Return (x, y) of the center of cell containing provided text 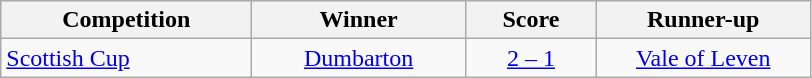
Score (530, 20)
2 – 1 (530, 58)
Scottish Cup (126, 58)
Dumbarton (359, 58)
Competition (126, 20)
Winner (359, 20)
Vale of Leven (703, 58)
Runner-up (703, 20)
